Return the [x, y] coordinate for the center point of the cell that contains the specified text.  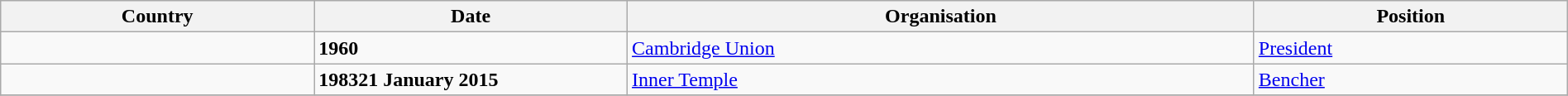
Inner Temple [941, 79]
Cambridge Union [941, 48]
198321 January 2015 [471, 79]
Position [1411, 17]
Date [471, 17]
Country [157, 17]
Bencher [1411, 79]
1960 [471, 48]
President [1411, 48]
Organisation [941, 17]
